Output the [x, y] coordinate of the center of the cell containing the given text.  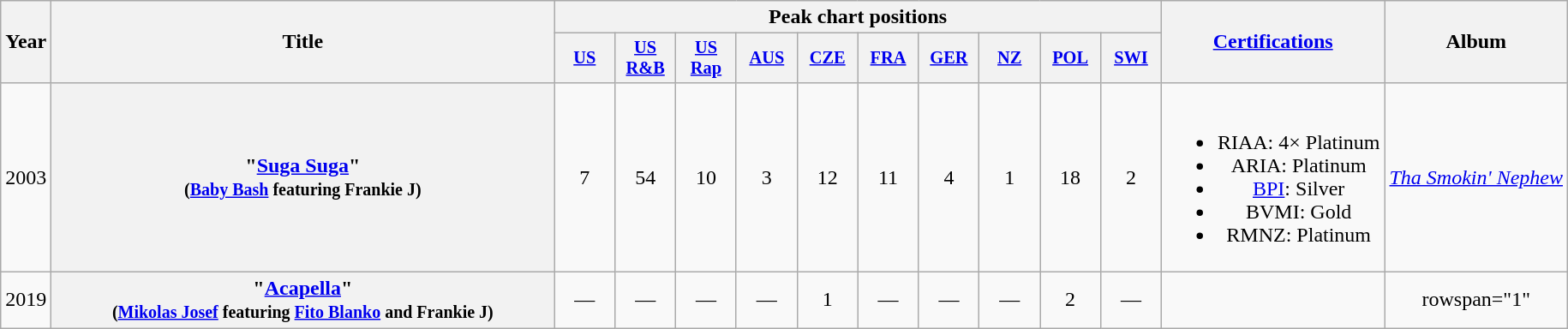
CZE [828, 58]
AUS [766, 58]
10 [706, 176]
NZ [1009, 58]
"Acapella"(Mikolas Josef featuring Fito Blanko and Frankie J) [303, 300]
GER [949, 58]
US [584, 58]
11 [888, 176]
Title [303, 42]
3 [766, 176]
"Suga Suga"(Baby Bash featuring Frankie J) [303, 176]
Peak chart positions [859, 17]
2019 [26, 300]
12 [828, 176]
USRap [706, 58]
SWI [1131, 58]
Certifications [1273, 42]
rowspan="1" [1476, 300]
7 [584, 176]
Album [1476, 42]
FRA [888, 58]
USR&B [646, 58]
18 [1071, 176]
4 [949, 176]
54 [646, 176]
2003 [26, 176]
POL [1071, 58]
Tha Smokin' Nephew [1476, 176]
Year [26, 42]
RIAA: 4× PlatinumARIA: PlatinumBPI: SilverBVMI: GoldRMNZ: Platinum [1273, 176]
